Identify which cell holds the provided text, then report its [X, Y] central coordinate. 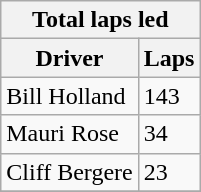
Cliff Bergere [70, 172]
Total laps led [100, 20]
34 [169, 134]
Mauri Rose [70, 134]
23 [169, 172]
143 [169, 96]
Laps [169, 58]
Bill Holland [70, 96]
Driver [70, 58]
